From the cell containing the given text, extract its center point as [x, y] coordinate. 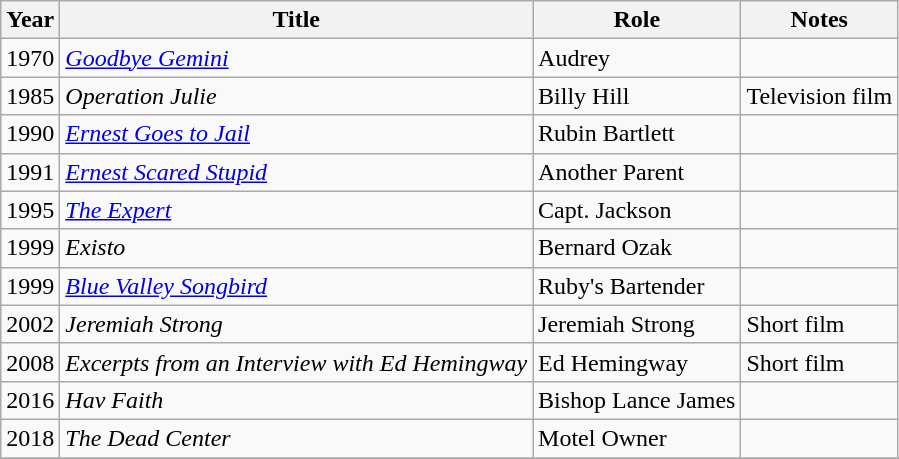
2016 [30, 400]
Billy Hill [637, 96]
Blue Valley Songbird [296, 286]
Existo [296, 248]
Bishop Lance James [637, 400]
Bernard Ozak [637, 248]
Ernest Scared Stupid [296, 172]
Year [30, 20]
Another Parent [637, 172]
1991 [30, 172]
Role [637, 20]
1990 [30, 134]
Audrey [637, 58]
Title [296, 20]
Motel Owner [637, 438]
Television film [820, 96]
Ruby's Bartender [637, 286]
Rubin Bartlett [637, 134]
Ernest Goes to Jail [296, 134]
1995 [30, 210]
Hav Faith [296, 400]
2008 [30, 362]
The Dead Center [296, 438]
1985 [30, 96]
Ed Hemingway [637, 362]
2002 [30, 324]
Excerpts from an Interview with Ed Hemingway [296, 362]
1970 [30, 58]
Goodbye Gemini [296, 58]
Capt. Jackson [637, 210]
Operation Julie [296, 96]
2018 [30, 438]
Notes [820, 20]
The Expert [296, 210]
